Pinpoint the cell where the given text exists, returning its (x, y) midpoint coordinate. 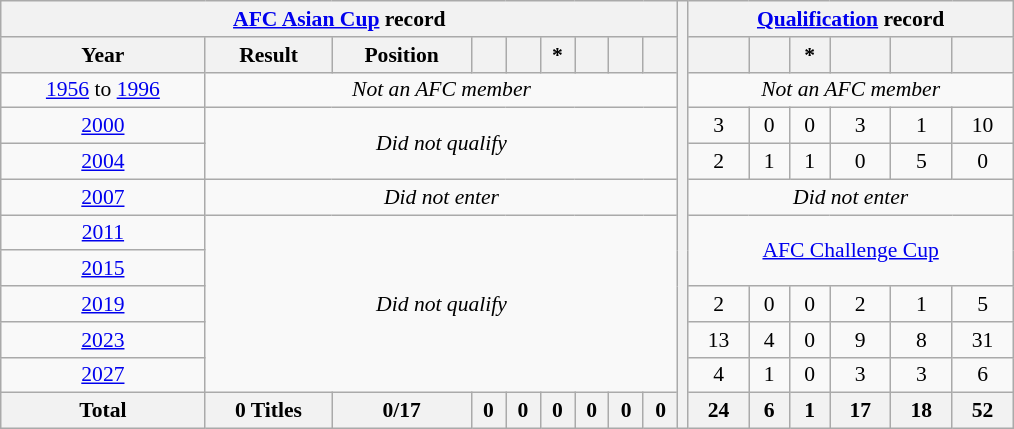
2000 (103, 126)
52 (982, 411)
0 Titles (268, 411)
AFC Asian Cup record (340, 19)
2011 (103, 233)
0/17 (402, 411)
9 (860, 340)
Result (268, 55)
2023 (103, 340)
2027 (103, 375)
18 (922, 411)
17 (860, 411)
Position (402, 55)
10 (982, 126)
Total (103, 411)
31 (982, 340)
2007 (103, 197)
2004 (103, 162)
AFC Challenge Cup (850, 250)
13 (718, 340)
1956 to 1996 (103, 90)
2015 (103, 269)
Year (103, 55)
8 (922, 340)
Qualification record (850, 19)
2019 (103, 304)
24 (718, 411)
